Find where the given text appears and provide that cell's center as [X, Y] coordinate. 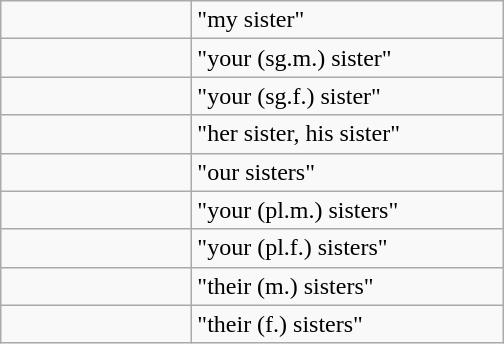
"their (f.) sisters" [348, 324]
"your (pl.m.) sisters" [348, 210]
"your (sg.m.) sister" [348, 58]
"your (pl.f.) sisters" [348, 248]
"my sister" [348, 20]
"your (sg.f.) sister" [348, 96]
"their (m.) sisters" [348, 286]
"our sisters" [348, 172]
"her sister, his sister" [348, 134]
